Find where the given text appears and provide that cell's center as [x, y] coordinate. 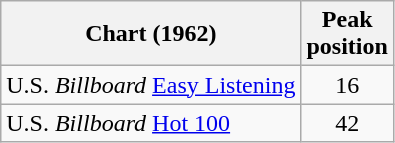
Chart (1962) [151, 34]
U.S. Billboard Hot 100 [151, 123]
U.S. Billboard Easy Listening [151, 85]
16 [347, 85]
Peakposition [347, 34]
42 [347, 123]
